Return the [X, Y] coordinate for the center point of the cell that contains the specified text.  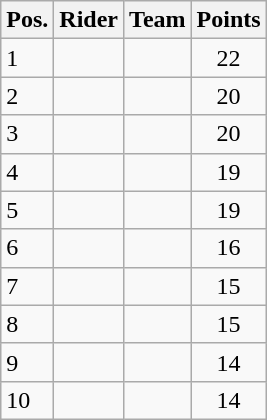
Rider [89, 20]
Pos. [28, 20]
Team [158, 20]
4 [28, 172]
1 [28, 58]
7 [28, 286]
3 [28, 134]
22 [228, 58]
10 [28, 400]
2 [28, 96]
5 [28, 210]
9 [28, 362]
Points [228, 20]
16 [228, 248]
8 [28, 324]
6 [28, 248]
